Determine the [X, Y] coordinate at the center of the cell enclosing the given text.  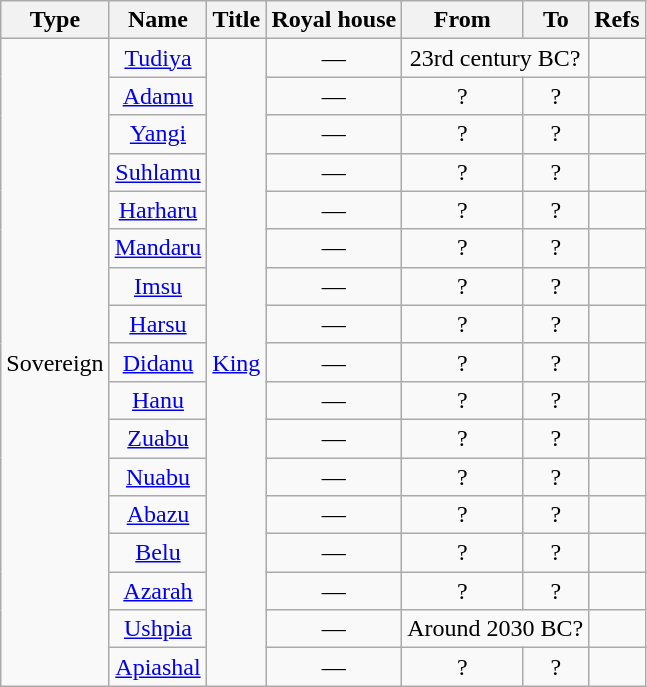
Sovereign [55, 362]
To [556, 20]
King [236, 362]
Nuabu [158, 477]
Azarah [158, 591]
Hanu [158, 400]
Belu [158, 553]
Imsu [158, 286]
Name [158, 20]
Refs [617, 20]
Around 2030 BC? [496, 629]
Harharu [158, 210]
From [462, 20]
Royal house [334, 20]
Apiashal [158, 667]
Zuabu [158, 438]
Didanu [158, 362]
23rd century BC? [496, 58]
Suhlamu [158, 172]
Abazu [158, 515]
Yangi [158, 134]
Title [236, 20]
Harsu [158, 324]
Type [55, 20]
Mandaru [158, 248]
Adamu [158, 96]
Ushpia [158, 629]
Tudiya [158, 58]
